Scan for the cell matching the given text and deliver its [x, y] coordinate at center. 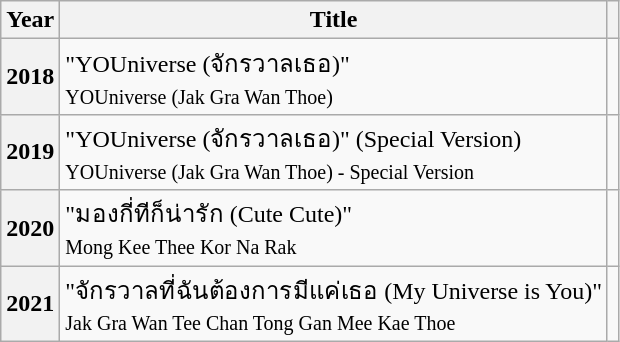
"YOUniverse (จักรวาลเธอ)"YOUniverse (Jak Gra Wan Thoe) [334, 77]
Year [30, 20]
2020 [30, 228]
Title [334, 20]
2021 [30, 304]
2019 [30, 152]
"มองกี่ทีก็น่ารัก (Cute Cute)"Mong Kee Thee Kor Na Rak [334, 228]
2018 [30, 77]
"จักรวาลที่ฉันต้องการมีแค่เธอ (My Universe is You)"Jak Gra Wan Tee Chan Tong Gan Mee Kae Thoe [334, 304]
"YOUniverse (จักรวาลเธอ)" (Special Version)YOUniverse (Jak Gra Wan Thoe) - Special Version [334, 152]
